Output the (x, y) coordinate of the center of the cell containing the given text.  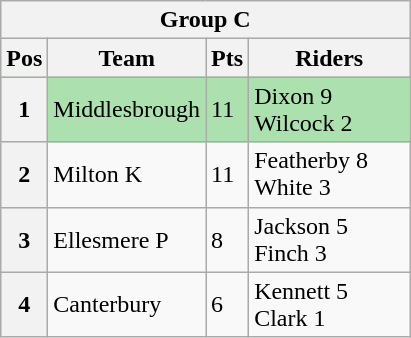
Jackson 5Finch 3 (330, 240)
8 (228, 240)
Kennett 5Clark 1 (330, 304)
Riders (330, 58)
3 (24, 240)
Team (127, 58)
4 (24, 304)
Pts (228, 58)
Middlesbrough (127, 110)
6 (228, 304)
2 (24, 174)
1 (24, 110)
Canterbury (127, 304)
Milton K (127, 174)
Group C (206, 20)
Ellesmere P (127, 240)
Featherby 8White 3 (330, 174)
Dixon 9Wilcock 2 (330, 110)
Pos (24, 58)
